Capture the cell that displays the provided text and extract its [x, y] central coordinate. 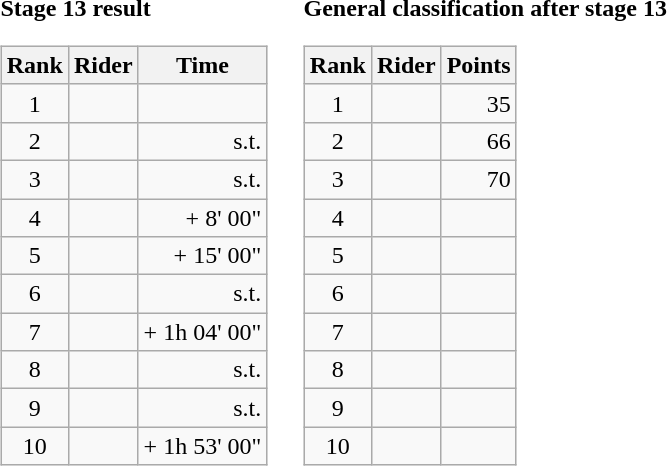
Time [202, 65]
+ 15' 00" [202, 256]
+ 1h 53' 00" [202, 446]
70 [478, 179]
+ 8' 00" [202, 217]
+ 1h 04' 00" [202, 332]
66 [478, 141]
35 [478, 103]
Points [478, 65]
